From the cell containing the given text, extract its center point as [X, Y] coordinate. 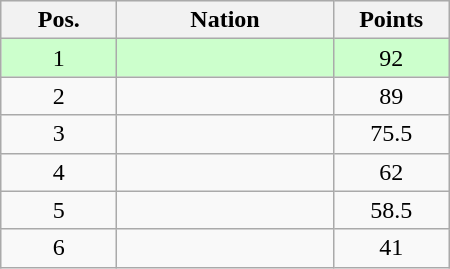
4 [59, 172]
41 [391, 248]
Pos. [59, 20]
3 [59, 134]
6 [59, 248]
5 [59, 210]
Nation [225, 20]
75.5 [391, 134]
58.5 [391, 210]
Points [391, 20]
92 [391, 58]
89 [391, 96]
1 [59, 58]
2 [59, 96]
62 [391, 172]
